From the cell containing the given text, extract its center point as [X, Y] coordinate. 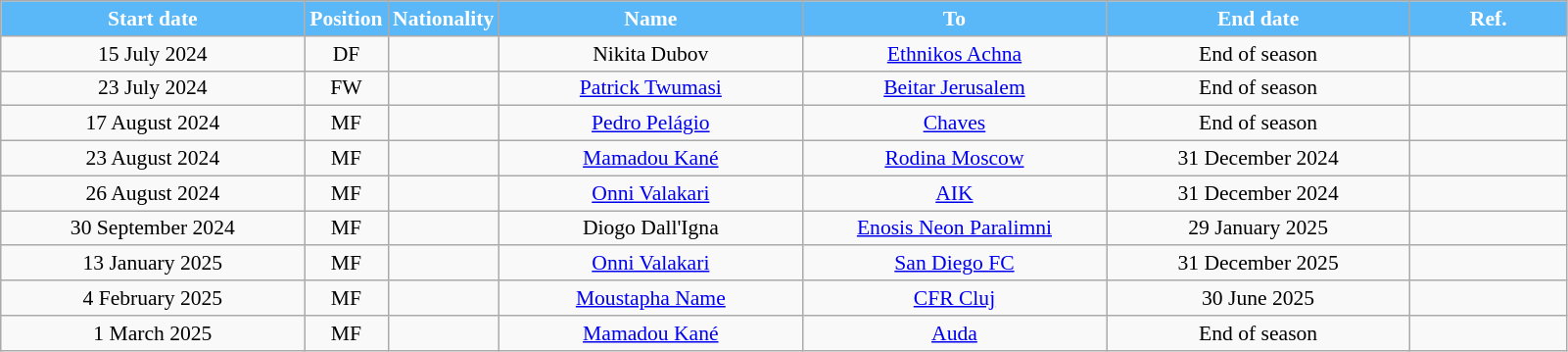
15 July 2024 [153, 54]
30 September 2024 [153, 228]
23 July 2024 [153, 88]
End date [1259, 19]
AIK [954, 193]
31 December 2025 [1259, 264]
San Diego FC [954, 264]
Diogo Dall'Igna [650, 228]
Ethnikos Achna [954, 54]
23 August 2024 [153, 159]
DF [347, 54]
Rodina Moscow [954, 159]
Nikita Dubov [650, 54]
30 June 2025 [1259, 298]
Position [347, 19]
Moustapha Name [650, 298]
Beitar Jerusalem [954, 88]
Pedro Pelágio [650, 124]
To [954, 19]
Name [650, 19]
Chaves [954, 124]
1 March 2025 [153, 333]
4 February 2025 [153, 298]
26 August 2024 [153, 193]
29 January 2025 [1259, 228]
Start date [153, 19]
Patrick Twumasi [650, 88]
13 January 2025 [153, 264]
Enosis Neon Paralimni [954, 228]
Auda [954, 333]
FW [347, 88]
Nationality [443, 19]
Ref. [1489, 19]
CFR Cluj [954, 298]
17 August 2024 [153, 124]
